Find where the given text appears and provide that cell's center as (x, y) coordinate. 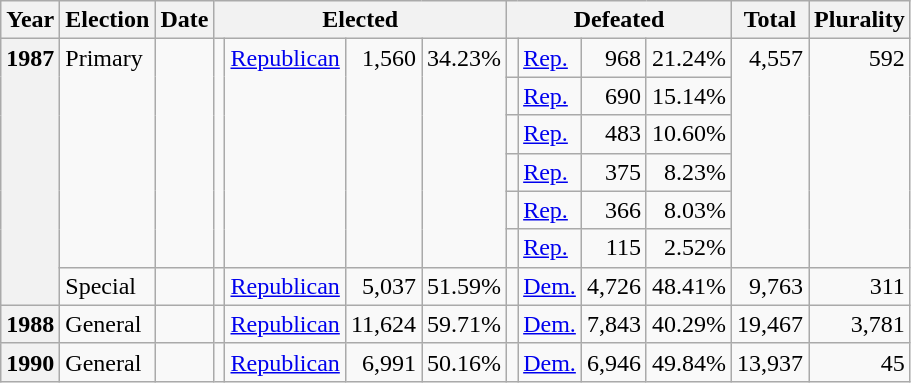
690 (614, 96)
Year (30, 20)
Election (108, 20)
11,624 (383, 324)
9,763 (770, 286)
Date (184, 20)
Total (770, 20)
Special (108, 286)
Defeated (620, 20)
21.24% (688, 58)
592 (860, 153)
34.23% (464, 153)
6,991 (383, 362)
366 (614, 210)
49.84% (688, 362)
375 (614, 172)
50.16% (464, 362)
45 (860, 362)
8.23% (688, 172)
4,557 (770, 153)
7,843 (614, 324)
1988 (30, 324)
59.71% (464, 324)
10.60% (688, 134)
15.14% (688, 96)
4,726 (614, 286)
19,467 (770, 324)
115 (614, 248)
Plurality (860, 20)
8.03% (688, 210)
311 (860, 286)
Elected (360, 20)
51.59% (464, 286)
1,560 (383, 153)
6,946 (614, 362)
5,037 (383, 286)
1990 (30, 362)
483 (614, 134)
3,781 (860, 324)
2.52% (688, 248)
Primary (108, 153)
40.29% (688, 324)
13,937 (770, 362)
1987 (30, 172)
48.41% (688, 286)
968 (614, 58)
